Search for the cell housing the specified text and yield its [x, y] center coordinate. 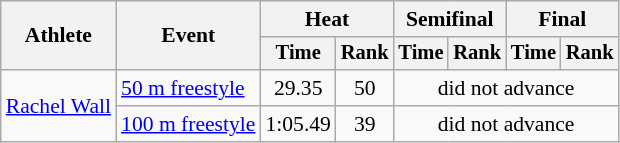
Semifinal [450, 19]
Rachel Wall [58, 106]
Athlete [58, 36]
50 m freestyle [188, 88]
Event [188, 36]
50 [365, 88]
Final [562, 19]
1:05.49 [298, 124]
Heat [326, 19]
100 m freestyle [188, 124]
29.35 [298, 88]
39 [365, 124]
